Output the [X, Y] coordinate of the center of the cell containing the given text.  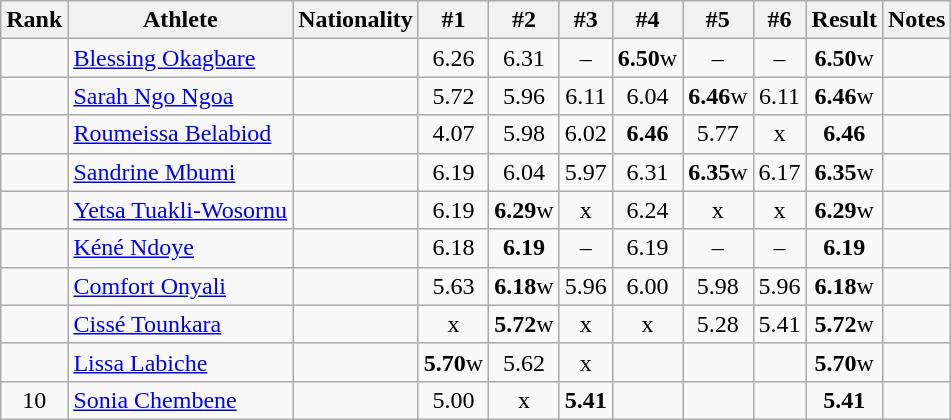
5.72 [453, 96]
Lissa Labiche [180, 362]
5.97 [586, 172]
Notes [916, 20]
#2 [524, 20]
Roumeissa Belabiod [180, 134]
#1 [453, 20]
Athlete [180, 20]
Kéné Ndoye [180, 248]
6.17 [780, 172]
Blessing Okagbare [180, 58]
#5 [718, 20]
Result [844, 20]
4.07 [453, 134]
#4 [647, 20]
#3 [586, 20]
Sonia Chembene [180, 400]
Yetsa Tuakli-Wosornu [180, 210]
Comfort Onyali [180, 286]
Cissé Tounkara [180, 324]
5.00 [453, 400]
6.02 [586, 134]
Nationality [356, 20]
5.77 [718, 134]
6.00 [647, 286]
Sandrine Mbumi [180, 172]
#6 [780, 20]
10 [34, 400]
6.18 [453, 248]
Sarah Ngo Ngoa [180, 96]
5.63 [453, 286]
5.28 [718, 324]
6.26 [453, 58]
Rank [34, 20]
5.62 [524, 362]
6.24 [647, 210]
